Capture the cell that displays the provided text and extract its [x, y] central coordinate. 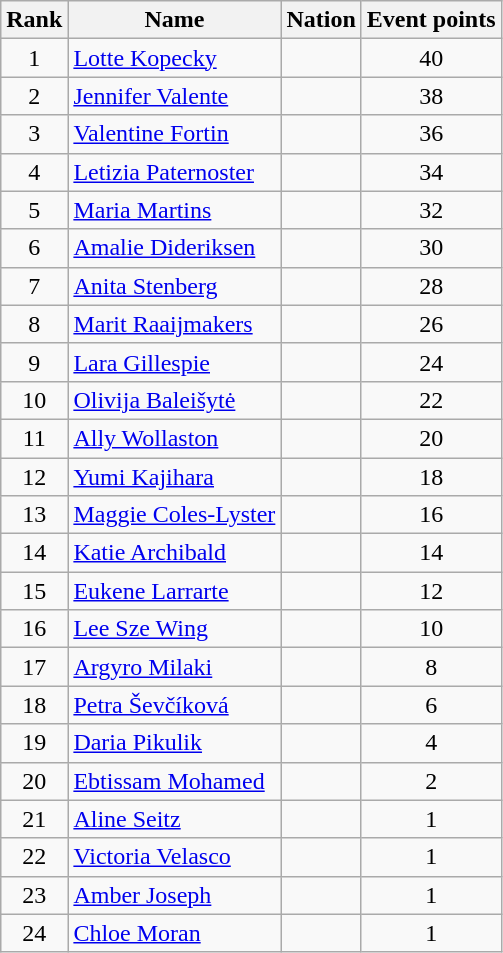
11 [34, 438]
Argyro Milaki [174, 667]
Rank [34, 20]
28 [431, 286]
38 [431, 96]
Chloe Moran [174, 933]
Marit Raaijmakers [174, 324]
9 [34, 362]
Nation [321, 20]
19 [34, 743]
30 [431, 248]
13 [34, 515]
32 [431, 210]
Ally Wollaston [174, 438]
Lara Gillespie [174, 362]
Olivija Baleišytė [174, 400]
Aline Seitz [174, 819]
Maggie Coles-Lyster [174, 515]
15 [34, 591]
Amber Joseph [174, 895]
3 [34, 134]
Anita Stenberg [174, 286]
34 [431, 172]
40 [431, 58]
Ebtissam Mohamed [174, 781]
Lotte Kopecky [174, 58]
Letizia Paternoster [174, 172]
23 [34, 895]
Lee Sze Wing [174, 629]
36 [431, 134]
21 [34, 819]
Yumi Kajihara [174, 477]
Name [174, 20]
26 [431, 324]
Event points [431, 20]
5 [34, 210]
Maria Martins [174, 210]
Victoria Velasco [174, 857]
Petra Ševčíková [174, 705]
7 [34, 286]
Eukene Larrarte [174, 591]
Valentine Fortin [174, 134]
Katie Archibald [174, 553]
17 [34, 667]
Amalie Dideriksen [174, 248]
Daria Pikulik [174, 743]
Jennifer Valente [174, 96]
